From the cell containing the given text, extract its center point as (X, Y) coordinate. 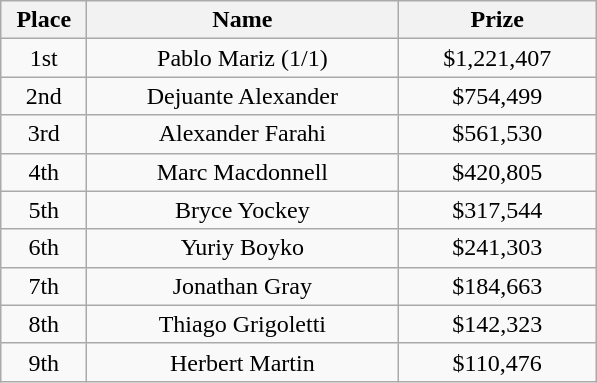
3rd (44, 134)
$420,805 (498, 172)
4th (44, 172)
8th (44, 324)
5th (44, 210)
$754,499 (498, 96)
$241,303 (498, 248)
$1,221,407 (498, 58)
Thiago Grigoletti (242, 324)
Dejuante Alexander (242, 96)
$561,530 (498, 134)
2nd (44, 96)
6th (44, 248)
Marc Macdonnell (242, 172)
Alexander Farahi (242, 134)
$317,544 (498, 210)
$184,663 (498, 286)
Jonathan Gray (242, 286)
9th (44, 362)
1st (44, 58)
Pablo Mariz (1/1) (242, 58)
Name (242, 20)
Place (44, 20)
$110,476 (498, 362)
Yuriy Boyko (242, 248)
7th (44, 286)
$142,323 (498, 324)
Herbert Martin (242, 362)
Bryce Yockey (242, 210)
Prize (498, 20)
